Identify which cell holds the provided text, then report its (X, Y) central coordinate. 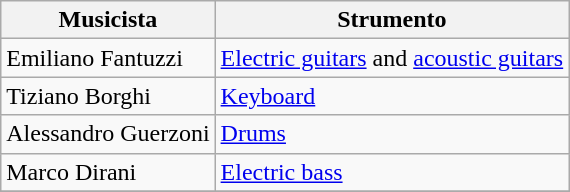
Tiziano Borghi (108, 96)
Marco Dirani (108, 172)
Electric guitars and acoustic guitars (392, 58)
Electric bass (392, 172)
Emiliano Fantuzzi (108, 58)
Strumento (392, 20)
Alessandro Guerzoni (108, 134)
Musicista (108, 20)
Keyboard (392, 96)
Drums (392, 134)
